Detect which cell encompasses the target text, then output its [x, y] center coordinate. 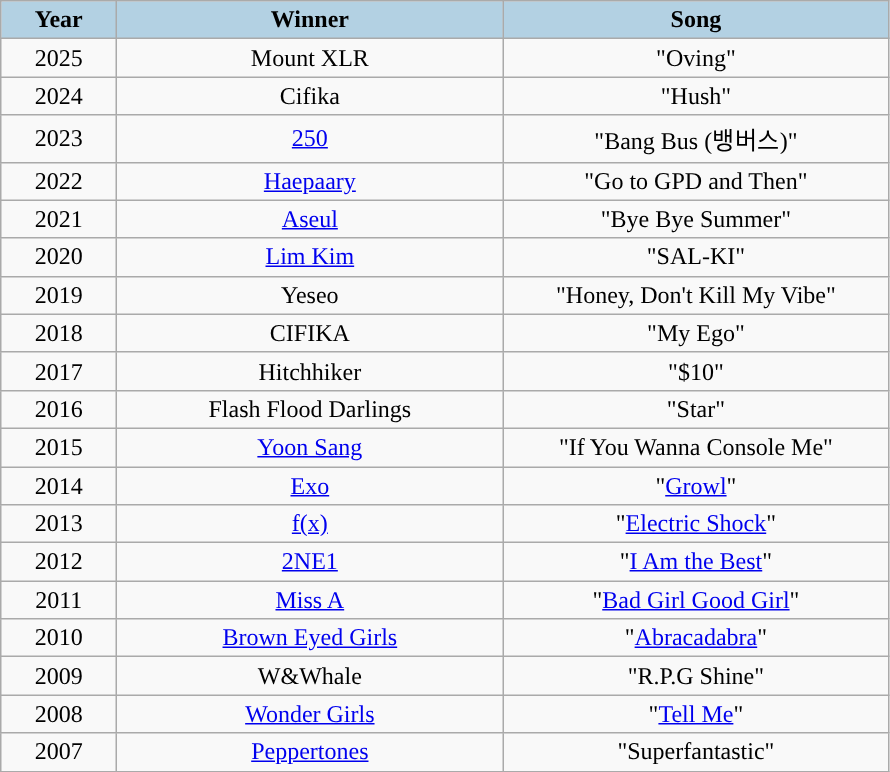
"Tell Me" [696, 714]
Yoon Sang [310, 447]
2011 [59, 600]
"Oving" [696, 58]
Haepaary [310, 181]
Flash Flood Darlings [310, 409]
250 [310, 138]
"Abracadabra" [696, 638]
2018 [59, 333]
"Bye Bye Summer" [696, 219]
Yeseo [310, 295]
Winner [310, 20]
"$10" [696, 371]
f(x) [310, 524]
"If You Wanna Console Me" [696, 447]
Wonder Girls [310, 714]
Aseul [310, 219]
2014 [59, 485]
"I Am the Best" [696, 562]
Lim Kim [310, 257]
Mount XLR [310, 58]
2023 [59, 138]
"Hush" [696, 96]
2NE1 [310, 562]
2016 [59, 409]
2013 [59, 524]
2020 [59, 257]
Exo [310, 485]
CIFIKA [310, 333]
"Honey, Don't Kill My Vibe" [696, 295]
Hitchhiker [310, 371]
2010 [59, 638]
2022 [59, 181]
"Bad Girl Good Girl" [696, 600]
Year [59, 20]
"SAL-KI" [696, 257]
2007 [59, 752]
Peppertones [310, 752]
2024 [59, 96]
"Growl" [696, 485]
2012 [59, 562]
2015 [59, 447]
2025 [59, 58]
2021 [59, 219]
"R.P.G Shine" [696, 676]
2019 [59, 295]
"Go to GPD and Then" [696, 181]
2008 [59, 714]
Song [696, 20]
"Electric Shock" [696, 524]
"My Ego" [696, 333]
Miss A [310, 600]
"Star" [696, 409]
"Superfantastic" [696, 752]
W&Whale [310, 676]
"Bang Bus (뱅버스)" [696, 138]
Brown Eyed Girls [310, 638]
Cifika [310, 96]
2017 [59, 371]
2009 [59, 676]
